Provide the (X, Y) coordinate of the cell's center where the given text is located.  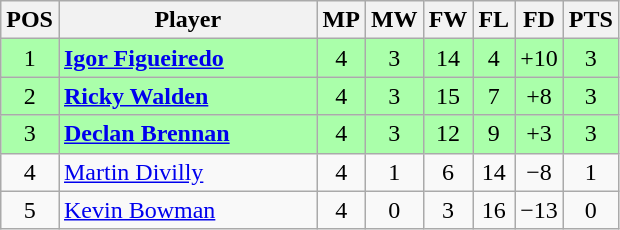
PTS (590, 20)
+8 (540, 96)
6 (448, 172)
5 (30, 210)
2 (30, 96)
MP (341, 20)
FL (494, 20)
Ricky Walden (188, 96)
FW (448, 20)
7 (494, 96)
POS (30, 20)
MW (394, 20)
15 (448, 96)
−13 (540, 210)
Declan Brennan (188, 134)
−8 (540, 172)
Kevin Bowman (188, 210)
12 (448, 134)
Martin Divilly (188, 172)
Player (188, 20)
16 (494, 210)
9 (494, 134)
+3 (540, 134)
FD (540, 20)
Igor Figueiredo (188, 58)
+10 (540, 58)
